From the cell containing the given text, extract its center point as [X, Y] coordinate. 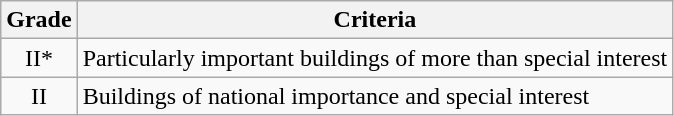
Grade [39, 20]
Particularly important buildings of more than special interest [375, 58]
Buildings of national importance and special interest [375, 96]
II [39, 96]
Criteria [375, 20]
II* [39, 58]
